From the cell containing the given text, extract its center point as (X, Y) coordinate. 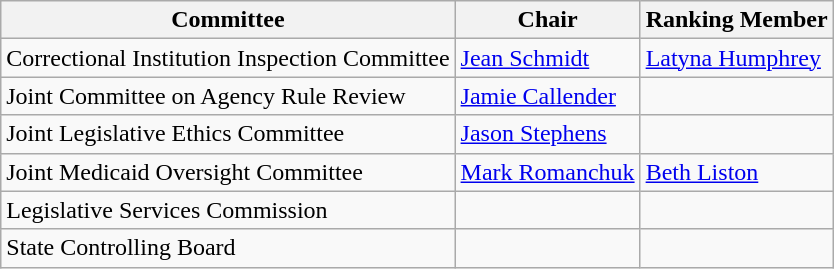
Mark Romanchuk (548, 172)
Chair (548, 20)
Correctional Institution Inspection Committee (228, 58)
State Controlling Board (228, 248)
Joint Legislative Ethics Committee (228, 134)
Jason Stephens (548, 134)
Jean Schmidt (548, 58)
Joint Medicaid Oversight Committee (228, 172)
Beth Liston (736, 172)
Ranking Member (736, 20)
Joint Committee on Agency Rule Review (228, 96)
Jamie Callender (548, 96)
Latyna Humphrey (736, 58)
Legislative Services Commission (228, 210)
Committee (228, 20)
